Return the (x, y) coordinate for the center point of the cell that contains the specified text.  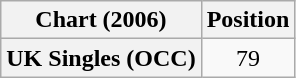
Position (248, 20)
UK Singles (OCC) (101, 58)
79 (248, 58)
Chart (2006) (101, 20)
